From the cell containing the given text, extract its center point as (X, Y) coordinate. 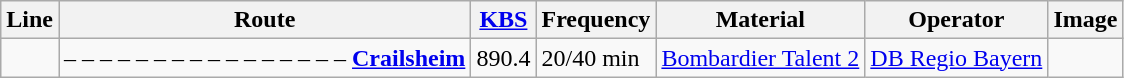
KBS (504, 20)
Line (30, 20)
Frequency (596, 20)
Operator (956, 20)
890.4 (504, 58)
Bombardier Talent 2 (760, 58)
20/40 min (596, 58)
Route (264, 20)
Material (760, 20)
Image (1086, 20)
DB Regio Bayern (956, 58)
– – – – – – – – – – – – – – – – Crailsheim (264, 58)
